Return the (X, Y) coordinate for the center point of the cell that contains the specified text.  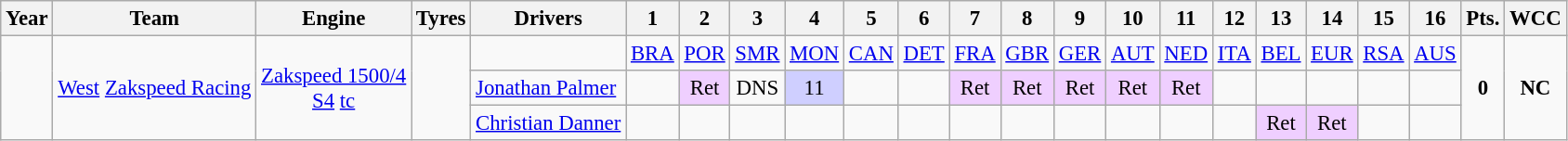
West Zakspeed Racing (154, 89)
DNS (758, 88)
Christian Danner (548, 123)
Pts. (1483, 19)
1 (652, 19)
NED (1185, 54)
GBR (1027, 54)
6 (923, 19)
12 (1234, 19)
9 (1079, 19)
14 (1332, 19)
7 (975, 19)
10 (1133, 19)
Zakspeed 1500/4S4 tc (334, 89)
ITA (1234, 54)
0 (1483, 89)
5 (871, 19)
16 (1435, 19)
GER (1079, 54)
Tyres (441, 19)
NC (1535, 89)
Drivers (548, 19)
EUR (1332, 54)
8 (1027, 19)
15 (1384, 19)
SMR (758, 54)
BEL (1281, 54)
3 (758, 19)
Jonathan Palmer (548, 88)
2 (704, 19)
MON (815, 54)
POR (704, 54)
13 (1281, 19)
WCC (1535, 19)
4 (815, 19)
CAN (871, 54)
DET (923, 54)
Team (154, 19)
AUT (1133, 54)
Year (27, 19)
BRA (652, 54)
FRA (975, 54)
RSA (1384, 54)
Engine (334, 19)
AUS (1435, 54)
